For the text-containing cell, return its midpoint in [x, y] coordinate format. 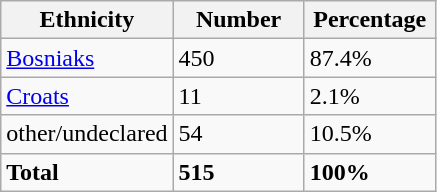
54 [238, 134]
87.4% [370, 58]
Number [238, 20]
11 [238, 96]
10.5% [370, 134]
100% [370, 172]
Percentage [370, 20]
Bosniaks [87, 58]
2.1% [370, 96]
450 [238, 58]
Croats [87, 96]
Ethnicity [87, 20]
Total [87, 172]
other/undeclared [87, 134]
515 [238, 172]
